Capture the cell that displays the provided text and extract its (x, y) central coordinate. 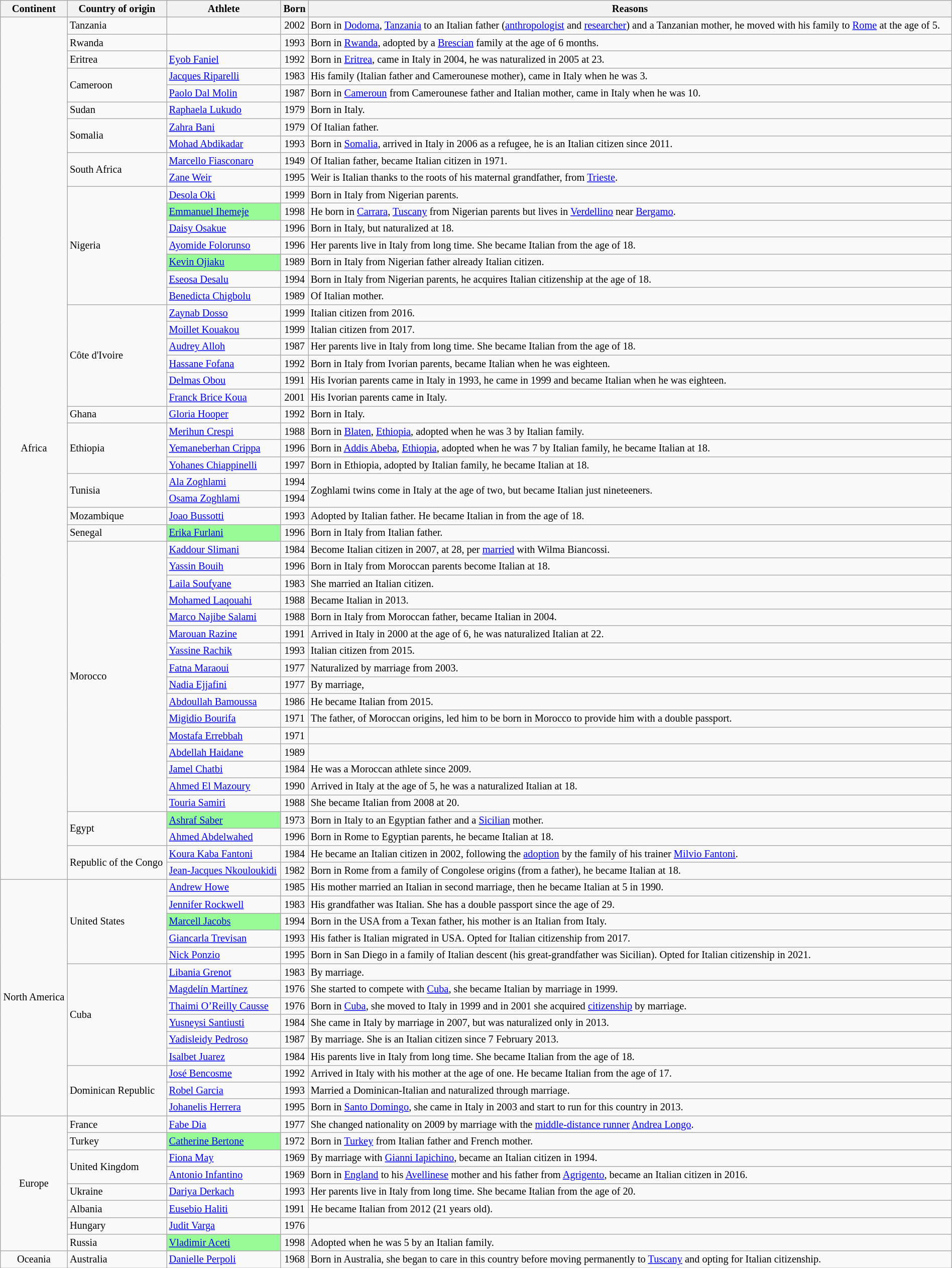
2002 (294, 26)
Born in Santo Domingo, she came in Italy in 2003 and start to run for this country in 2013. (630, 1107)
Côte d'Ivoire (117, 355)
Albania (117, 1209)
1982 (294, 871)
Joao Bussotti (224, 516)
Ashraf Saber (224, 820)
Yadisleidy Pedroso (224, 1040)
Delmas Obou (224, 381)
His father is Italian migrated in USA. Opted for Italian citizenship from 2017. (630, 938)
Born in San Diego in a family of Italian descent (his great-grandfather was Sicilian). Opted for Italian citizenship in 2021. (630, 955)
Athlete (224, 9)
1990 (294, 786)
Tanzania (117, 26)
2001 (294, 397)
Ayomide Folorunso (224, 246)
Jacques Riparelli (224, 76)
Of Italian mother. (630, 296)
Born in Cameroun from Camerounese father and Italian mother, came in Italy when he was 10. (630, 93)
Born in Italy from Nigerian parents. (630, 195)
Moillet Kouakou (224, 330)
Russia (117, 1242)
Born in Ethiopia, adopted by Italian family, he became Italian at 18. (630, 465)
Born in Italy from Italian father. (630, 533)
Libania Grenot (224, 972)
Somalia (117, 136)
Born in England to his Avellinese mother and his father from Agrigento, became an Italian citizen in 2016. (630, 1175)
Vladimir Aceti (224, 1242)
She became Italian from 2008 at 20. (630, 803)
United Kingdom (117, 1166)
Franck Brice Koua (224, 397)
Marcello Fiasconaro (224, 161)
Born in Addis Abeba, Ethiopia, adopted when he was 7 by Italian family, he became Italian at 18. (630, 448)
Born in Somalia, arrived in Italy in 2006 as a refugee, he is an Italian citizen since 2011. (630, 144)
He was a Moroccan athlete since 2009. (630, 769)
Born in Rome from a family of Congolese origins (from a father), he became Italian at 18. (630, 871)
Raphaela Lukudo (224, 110)
His Ivorian parents came in Italy. (630, 397)
Migidio Bourifa (224, 719)
Eseosa Desalu (224, 279)
Nadia Ejjafini (224, 685)
Jean-Jacques Nkouloukidi (224, 871)
By marriage, (630, 685)
Kaddour Slimani (224, 549)
Born in Cuba, she moved to Italy in 1999 and in 2001 she acquired citizenship by marriage. (630, 1006)
Jamel Chatbi (224, 769)
Of Italian father, became Italian citizen in 1971. (630, 161)
Arrived in Italy at the age of 5, he was a naturalized Italian at 18. (630, 786)
Koura Kaba Fantoni (224, 854)
Eusebio Haliti (224, 1209)
Yohanes Chiappinelli (224, 465)
Sudan (117, 110)
1985 (294, 887)
Nick Ponzio (224, 955)
Hungary (117, 1226)
Nigeria (117, 246)
Audrey Alloh (224, 347)
Rwanda (117, 43)
Egypt (117, 829)
Born (294, 9)
Morocco (117, 676)
His grandfather was Italian. She has a double passport since the age of 29. (630, 904)
Fabe Dia (224, 1124)
She started to compete with Cuba, she became Italian by marriage in 1999. (630, 989)
1949 (294, 161)
Yusneysi Santiusti (224, 1023)
His parents live in Italy from long time. She became Italian from the age of 18. (630, 1057)
Ahmed Abdelwahed (224, 837)
Abdellah Haidane (224, 752)
By marriage. (630, 972)
Zaynab Dosso (224, 313)
South Africa (117, 169)
Born in Turkey from Italian father and French mother. (630, 1141)
Born in Eritrea, came in Italy in 2004, he was naturalized in 2005 at 23. (630, 59)
He became Italian from 2015. (630, 702)
Touria Samiri (224, 803)
Magdelín Martínez (224, 989)
Ala Zoghlami (224, 482)
Born in Rome to Egyptian parents, he became Italian at 18. (630, 837)
Daisy Osakue (224, 228)
Born in Blaten, Ethiopia, adopted when he was 3 by Italian family. (630, 431)
Emmanuel Ihemeje (224, 211)
Italian citizen from 2015. (630, 651)
Laila Soufyane (224, 584)
Erika Furlani (224, 533)
Her parents live in Italy from long time. She became Italian from the age of 20. (630, 1192)
Marcell Jacobs (224, 921)
Jennifer Rockwell (224, 904)
She changed nationality on 2009 by marriage with the middle-distance runner Andrea Longo. (630, 1124)
Paolo Dal Molin (224, 93)
Dariya Derkach (224, 1192)
The father, of Moroccan origins, led him to be born in Morocco to provide him with a double passport. (630, 719)
Ghana (117, 414)
Eritrea (117, 59)
Of Italian father. (630, 127)
Johanelis Herrera (224, 1107)
Oceania (34, 1259)
Mohad Abdikadar (224, 144)
Arrived in Italy with his mother at the age of one. He became Italian from the age of 17. (630, 1074)
Ukraine (117, 1192)
Thaimi O’Reilly Causse (224, 1006)
His family (Italian father and Camerounese mother), came in Italy when he was 3. (630, 76)
Adopted by Italian father. He became Italian in from the age of 18. (630, 516)
1973 (294, 820)
1986 (294, 702)
Ahmed El Mazoury (224, 786)
1972 (294, 1141)
Italian citizen from 2017. (630, 330)
Yassine Rachik (224, 651)
Yassin Bouih (224, 566)
North America (34, 997)
United States (117, 921)
Born in Australia, she began to care in this country before moving permanently to Tuscany and opting for Italian citizenship. (630, 1259)
Became Italian in 2013. (630, 600)
Born in Italy from Moroccan parents become Italian at 18. (630, 566)
Fiona May (224, 1158)
He became Italian from 2012 (21 years old). (630, 1209)
Yemaneberhan Crippa (224, 448)
Danielle Perpoli (224, 1259)
Zoghlami twins come in Italy at the age of two, but became Italian just nineteeners. (630, 490)
Kevin Ojiaku (224, 262)
Born in the USA from a Texan father, his mother is an Italian from Italy. (630, 921)
Zane Weir (224, 178)
Cameroon (117, 84)
Born in Rwanda, adopted by a Brescian family at the age of 6 months. (630, 43)
Continent (34, 9)
Country of origin (117, 9)
1968 (294, 1259)
Born in Italy from Nigerian father already Italian citizen. (630, 262)
His mother married an Italian in second marriage, then he became Italian at 5 in 1990. (630, 887)
She came in Italy by marriage in 2007, but was naturalized only in 2013. (630, 1023)
Merihun Crespi (224, 431)
Cuba (117, 1014)
Desola Oki (224, 195)
Zahra Bani (224, 127)
France (117, 1124)
Senegal (117, 533)
Eyob Faniel (224, 59)
He born in Carrara, Tuscany from Nigerian parents but lives in Verdellino near Bergamo. (630, 211)
Marco Najibe Salami (224, 617)
By marriage with Gianni Iapichino, became an Italian citizen in 1994. (630, 1158)
Turkey (117, 1141)
José Bencosme (224, 1074)
Italian citizen from 2016. (630, 313)
Arrived in Italy in 2000 at the age of 6, he was naturalized Italian at 22. (630, 634)
1997 (294, 465)
Become Italian citizen in 2007, at 28, per married with Wilma Biancossi. (630, 549)
Reasons (630, 9)
Born in Italy from Ivorian parents, became Italian when he was eighteen. (630, 364)
Marouan Razine (224, 634)
Born in Italy to an Egyptian father and a Sicilian mother. (630, 820)
Mozambique (117, 516)
Benedicta Chigbolu (224, 296)
Republic of the Congo (117, 862)
Married a Dominican-Italian and naturalized through marriage. (630, 1090)
His Ivorian parents came in Italy in 1993, he came in 1999 and became Italian when he was eighteen. (630, 381)
Isalbet Juarez (224, 1057)
Giancarla Trevisan (224, 938)
Catherine Bertone (224, 1141)
She married an Italian citizen. (630, 584)
Mohamed Laqouahi (224, 600)
Mostafa Errebbah (224, 736)
Born in Italy, but naturalized at 18. (630, 228)
Robel Garcia (224, 1090)
Naturalized by marriage from 2003. (630, 668)
Adopted when he was 5 by an Italian family. (630, 1242)
Andrew Howe (224, 887)
Tunisia (117, 490)
Hassane Fofana (224, 364)
Dominican Republic (117, 1091)
Ethiopia (117, 448)
Europe (34, 1183)
He became an Italian citizen in 2002, following the adoption by the family of his trainer Milvio Fantoni. (630, 854)
Abdoullah Bamoussa (224, 702)
Born in Italy from Nigerian parents, he acquires Italian citizenship at the age of 18. (630, 279)
Africa (34, 448)
Antonio Infantino (224, 1175)
Fatna Maraoui (224, 668)
Weir is Italian thanks to the roots of his maternal grandfather, from Trieste. (630, 178)
By marriage. She is an Italian citizen since 7 February 2013. (630, 1040)
Osama Zoghlami (224, 499)
Australia (117, 1259)
Judit Varga (224, 1226)
Gloria Hooper (224, 414)
Born in Italy from Moroccan father, became Italian in 2004. (630, 617)
